Extract the (x, y) coordinate from the center of the cell holding the provided text.  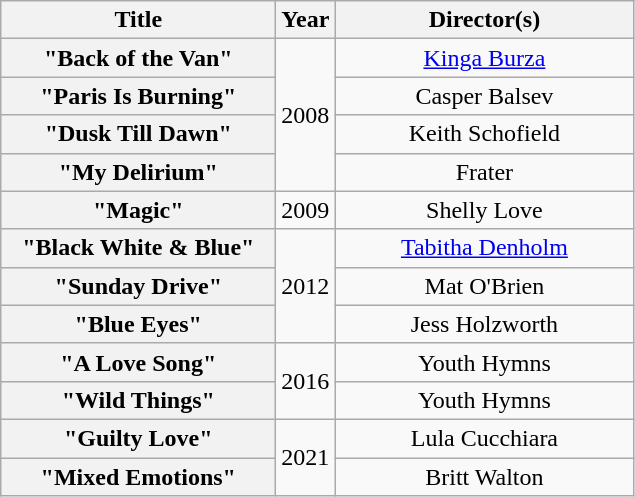
Title (138, 20)
"Back of the Van" (138, 58)
2016 (306, 381)
Mat O'Brien (484, 286)
"My Delirium" (138, 172)
2009 (306, 210)
Jess Holzworth (484, 324)
Year (306, 20)
Shelly Love (484, 210)
"Mixed Emotions" (138, 477)
"Blue Eyes" (138, 324)
"Dusk Till Dawn" (138, 134)
"Paris Is Burning" (138, 96)
"Magic" (138, 210)
Kinga Burza (484, 58)
"Guilty Love" (138, 438)
2021 (306, 457)
Casper Balsev (484, 96)
"A Love Song" (138, 362)
Britt Walton (484, 477)
Frater (484, 172)
"Black White & Blue" (138, 248)
Keith Schofield (484, 134)
2008 (306, 115)
Director(s) (484, 20)
"Sunday Drive" (138, 286)
Lula Cucchiara (484, 438)
"Wild Things" (138, 400)
2012 (306, 286)
Tabitha Denholm (484, 248)
